Pinpoint the cell where the given text exists, returning its [x, y] midpoint coordinate. 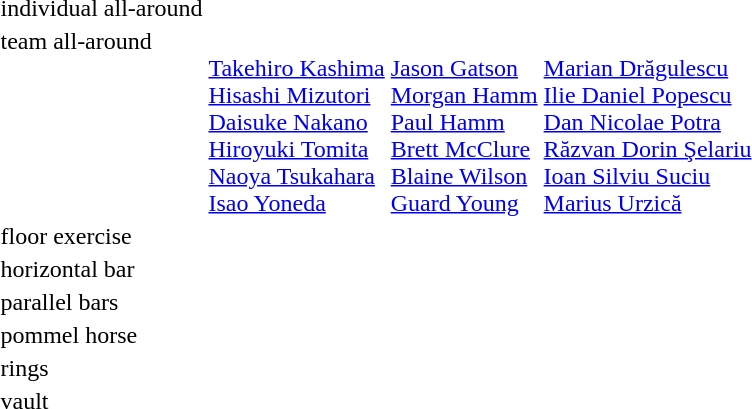
Jason GatsonMorgan HammPaul HammBrett McClureBlaine WilsonGuard Young [464, 122]
Takehiro KashimaHisashi MizutoriDaisuke NakanoHiroyuki TomitaNaoya TsukaharaIsao Yoneda [296, 122]
